Detect which cell encompasses the target text, then output its [X, Y] center coordinate. 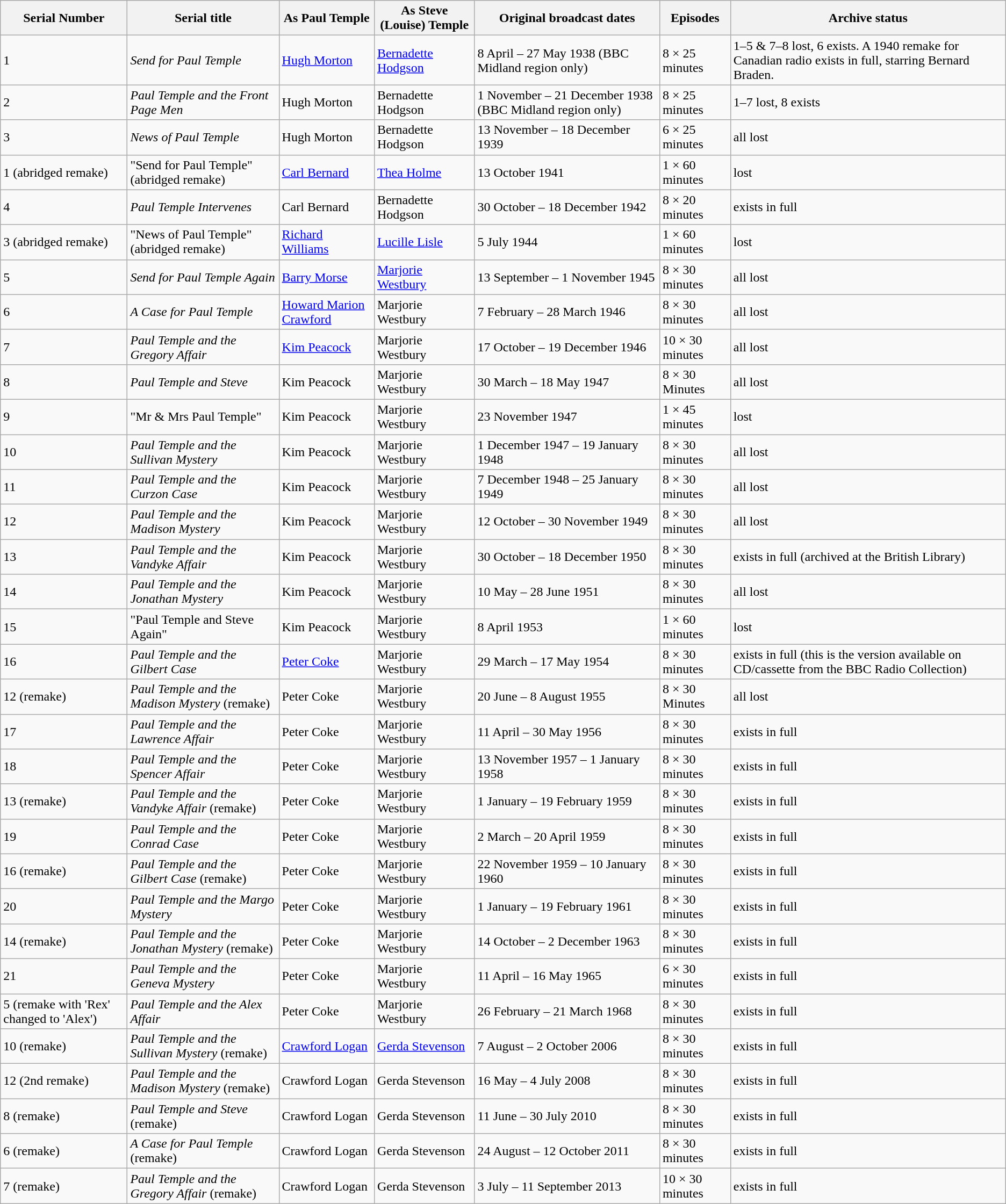
26 February – 21 March 1968 [567, 1011]
1 November – 21 December 1938 (BBC Midland region only) [567, 102]
13 November 1957 – 1 January 1958 [567, 766]
13 [64, 557]
Howard Marion Crawford [327, 312]
16 (remake) [64, 871]
2 [64, 102]
Paul Temple and the Alex Affair [203, 1011]
20 [64, 906]
13 (remake) [64, 802]
"Mr & Mrs Paul Temple" [203, 417]
Paul Temple and the Geneva Mystery [203, 976]
16 May – 4 July 2008 [567, 1081]
Richard Williams [327, 242]
1–5 & 7–8 lost, 6 exists. A 1940 remake for Canadian radio exists in full, starring Bernard Braden. [868, 60]
2 March – 20 April 1959 [567, 836]
10 (remake) [64, 1047]
6 [64, 312]
Paul Temple and the Gregory Affair (remake) [203, 1186]
Paul Temple and the Spencer Affair [203, 766]
Send for Paul Temple [203, 60]
Paul Temple and the Conrad Case [203, 836]
Paul Temple Intervenes [203, 207]
Episodes [695, 18]
Serial Number [64, 18]
18 [64, 766]
21 [64, 976]
1 December 1947 – 19 January 1948 [567, 451]
8 × 20 minutes [695, 207]
10 [64, 451]
Paul Temple and the Lawrence Affair [203, 732]
Paul Temple and the Margo Mystery [203, 906]
6 (remake) [64, 1151]
1–7 lost, 8 exists [868, 102]
Paul Temple and Steve (remake) [203, 1116]
13 October 1941 [567, 172]
1 [64, 60]
24 August – 12 October 2011 [567, 1151]
"Send for Paul Temple" (abridged remake) [203, 172]
8 [64, 381]
23 November 1947 [567, 417]
11 April – 30 May 1956 [567, 732]
11 June – 30 July 2010 [567, 1116]
10 May – 28 June 1951 [567, 592]
Paul Temple and the Sullivan Mystery (remake) [203, 1047]
30 March – 18 May 1947 [567, 381]
1 (abridged remake) [64, 172]
Paul Temple and the Curzon Case [203, 487]
30 October – 18 December 1950 [567, 557]
Serial title [203, 18]
Send for Paul Temple Again [203, 277]
17 [64, 732]
13 September – 1 November 1945 [567, 277]
1 January – 19 February 1961 [567, 906]
17 October – 19 December 1946 [567, 347]
11 [64, 487]
4 [64, 207]
exists in full (archived at the British Library) [868, 557]
16 [64, 662]
Lucille Lisle [425, 242]
3 (abridged remake) [64, 242]
News of Paul Temple [203, 138]
1 × 45 minutes [695, 417]
6 × 30 minutes [695, 976]
1 January – 19 February 1959 [567, 802]
3 [64, 138]
Paul Temple and the Gregory Affair [203, 347]
"News of Paul Temple" (abridged remake) [203, 242]
Paul Temple and the Gilbert Case (remake) [203, 871]
12 (2nd remake) [64, 1081]
8 April – 27 May 1938 (BBC Midland region only) [567, 60]
7 [64, 347]
20 June – 8 August 1955 [567, 696]
"Paul Temple and Steve Again" [203, 626]
Paul Temple and the Jonathan Mystery [203, 592]
Original broadcast dates [567, 18]
11 April – 16 May 1965 [567, 976]
Archive status [868, 18]
As Paul Temple [327, 18]
7 December 1948 – 25 January 1949 [567, 487]
Thea Holme [425, 172]
6 × 25 minutes [695, 138]
Barry Morse [327, 277]
14 (remake) [64, 941]
Paul Temple and the Gilbert Case [203, 662]
Paul Temple and the Front Page Men [203, 102]
12 (remake) [64, 696]
Paul Temple and the Vandyke Affair [203, 557]
5 (remake with 'Rex' changed to 'Alex') [64, 1011]
3 July – 11 September 2013 [567, 1186]
12 [64, 522]
Paul Temple and the Sullivan Mystery [203, 451]
14 [64, 592]
15 [64, 626]
8 April 1953 [567, 626]
8 (remake) [64, 1116]
12 October – 30 November 1949 [567, 522]
5 July 1944 [567, 242]
Paul Temple and the Vandyke Affair (remake) [203, 802]
7 (remake) [64, 1186]
29 March – 17 May 1954 [567, 662]
13 November – 18 December 1939 [567, 138]
As Steve (Louise) Temple [425, 18]
A Case for Paul Temple (remake) [203, 1151]
9 [64, 417]
Paul Temple and the Madison Mystery [203, 522]
Paul Temple and the Jonathan Mystery (remake) [203, 941]
7 February – 28 March 1946 [567, 312]
22 November 1959 – 10 January 1960 [567, 871]
A Case for Paul Temple [203, 312]
5 [64, 277]
7 August – 2 October 2006 [567, 1047]
Paul Temple and Steve [203, 381]
exists in full (this is the version available on CD/cassette from the BBC Radio Collection) [868, 662]
19 [64, 836]
30 October – 18 December 1942 [567, 207]
14 October – 2 December 1963 [567, 941]
